Detect which cell encompasses the target text, then output its (X, Y) center coordinate. 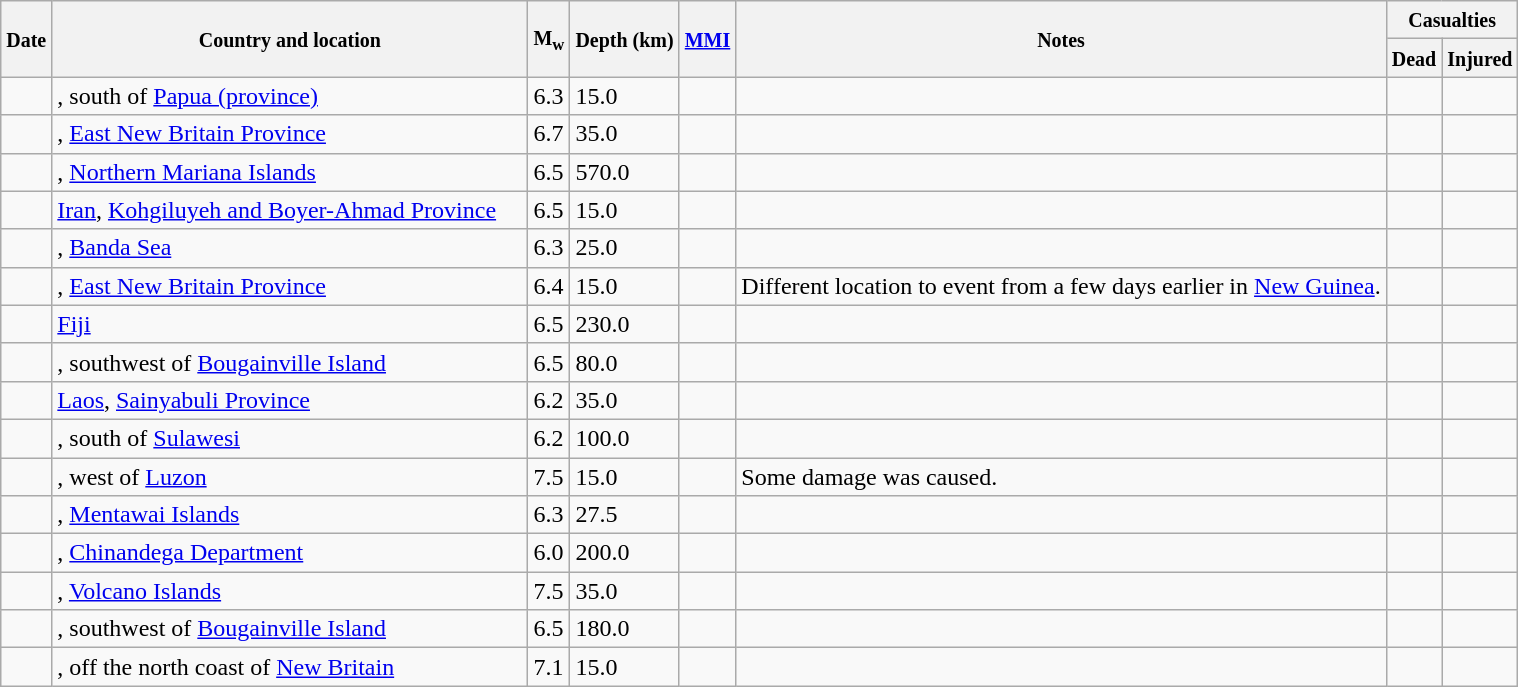
Some damage was caused. (1061, 477)
Country and location (290, 39)
, Banda Sea (290, 248)
Different location to event from a few days earlier in New Guinea. (1061, 286)
7.1 (549, 667)
Laos, Sainyabuli Province (290, 400)
, Northern Mariana Islands (290, 172)
Mw (549, 39)
Date (26, 39)
, west of Luzon (290, 477)
6.0 (549, 553)
Fiji (290, 324)
25.0 (624, 248)
27.5 (624, 515)
Notes (1061, 39)
6.7 (549, 134)
570.0 (624, 172)
, Chinandega Department (290, 553)
, off the north coast of New Britain (290, 667)
80.0 (624, 362)
Depth (km) (624, 39)
230.0 (624, 324)
Iran, Kohgiluyeh and Boyer-Ahmad Province (290, 210)
100.0 (624, 438)
200.0 (624, 553)
Dead (1414, 58)
, south of Sulawesi (290, 438)
, Mentawai Islands (290, 515)
, Volcano Islands (290, 591)
Casualties (1452, 20)
MMI (708, 39)
Injured (1480, 58)
6.4 (549, 286)
, south of Papua (province) (290, 96)
180.0 (624, 629)
